Capture the cell that displays the provided text and extract its [X, Y] central coordinate. 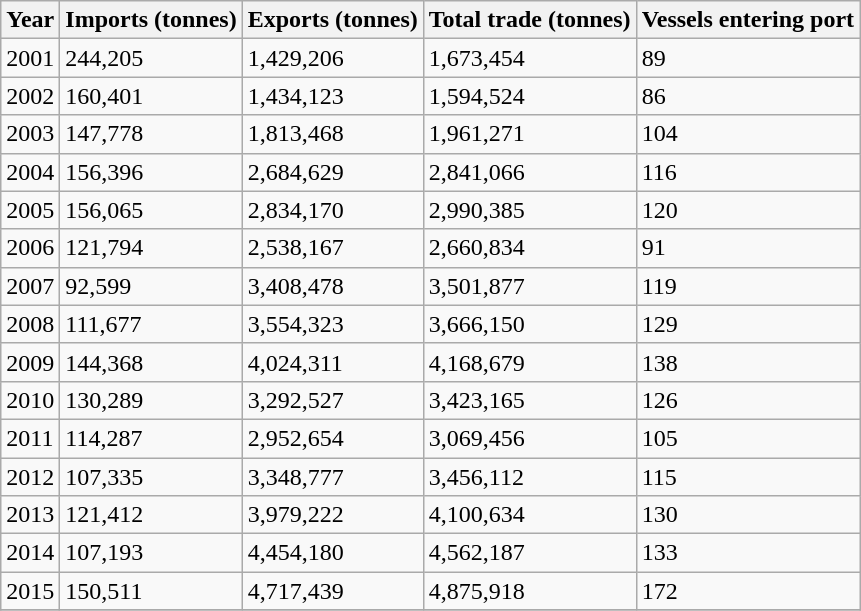
2005 [30, 210]
129 [748, 324]
126 [748, 400]
160,401 [151, 96]
3,348,777 [332, 477]
2012 [30, 477]
4,875,918 [530, 591]
Exports (tonnes) [332, 20]
2,834,170 [332, 210]
107,193 [151, 553]
156,396 [151, 172]
107,335 [151, 477]
172 [748, 591]
130 [748, 515]
130,289 [151, 400]
119 [748, 286]
3,423,165 [530, 400]
1,594,524 [530, 96]
1,673,454 [530, 58]
91 [748, 248]
Total trade (tonnes) [530, 20]
144,368 [151, 362]
116 [748, 172]
1,813,468 [332, 134]
133 [748, 553]
1,429,206 [332, 58]
2013 [30, 515]
2,990,385 [530, 210]
138 [748, 362]
147,778 [151, 134]
86 [748, 96]
2,841,066 [530, 172]
3,554,323 [332, 324]
3,456,112 [530, 477]
120 [748, 210]
2,684,629 [332, 172]
2001 [30, 58]
4,717,439 [332, 591]
3,408,478 [332, 286]
3,069,456 [530, 438]
92,599 [151, 286]
2004 [30, 172]
3,292,527 [332, 400]
3,979,222 [332, 515]
2015 [30, 591]
2002 [30, 96]
2008 [30, 324]
2,952,654 [332, 438]
156,065 [151, 210]
114,287 [151, 438]
2,660,834 [530, 248]
Vessels entering port [748, 20]
121,794 [151, 248]
3,666,150 [530, 324]
104 [748, 134]
2007 [30, 286]
2006 [30, 248]
2014 [30, 553]
4,100,634 [530, 515]
2009 [30, 362]
3,501,877 [530, 286]
244,205 [151, 58]
2003 [30, 134]
121,412 [151, 515]
2010 [30, 400]
105 [748, 438]
1,961,271 [530, 134]
1,434,123 [332, 96]
111,677 [151, 324]
4,454,180 [332, 553]
89 [748, 58]
Imports (tonnes) [151, 20]
2,538,167 [332, 248]
115 [748, 477]
2011 [30, 438]
Year [30, 20]
4,024,311 [332, 362]
4,562,187 [530, 553]
4,168,679 [530, 362]
150,511 [151, 591]
